Find where the given text appears and provide that cell's center as [X, Y] coordinate. 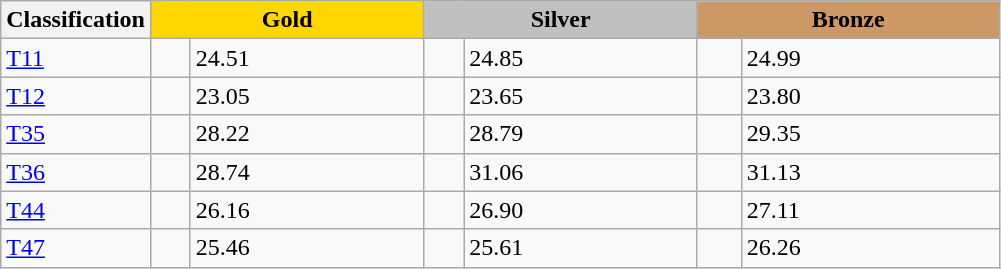
26.16 [307, 210]
26.26 [870, 248]
26.90 [581, 210]
24.99 [870, 58]
Gold [286, 20]
28.79 [581, 134]
Silver [560, 20]
24.85 [581, 58]
29.35 [870, 134]
24.51 [307, 58]
23.05 [307, 96]
T44 [76, 210]
25.61 [581, 248]
Classification [76, 20]
Bronze [848, 20]
23.65 [581, 96]
31.06 [581, 172]
T47 [76, 248]
28.74 [307, 172]
T35 [76, 134]
23.80 [870, 96]
T11 [76, 58]
25.46 [307, 248]
31.13 [870, 172]
T12 [76, 96]
27.11 [870, 210]
28.22 [307, 134]
T36 [76, 172]
